From the cell containing the given text, extract its center point as (X, Y) coordinate. 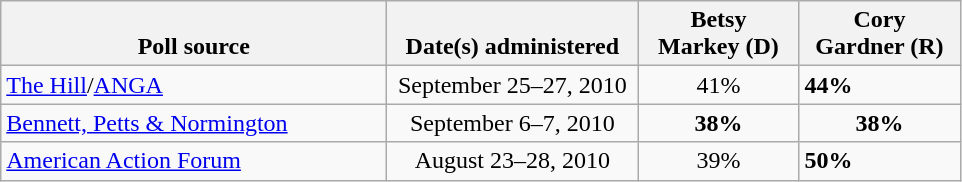
September 25–27, 2010 (512, 85)
American Action Forum (194, 161)
September 6–7, 2010 (512, 123)
CoryGardner (R) (880, 34)
BetsyMarkey (D) (718, 34)
Bennett, Petts & Normington (194, 123)
The Hill/ANGA (194, 85)
Poll source (194, 34)
August 23–28, 2010 (512, 161)
39% (718, 161)
50% (880, 161)
41% (718, 85)
Date(s) administered (512, 34)
44% (880, 85)
